Find where the given text appears and provide that cell's center as (x, y) coordinate. 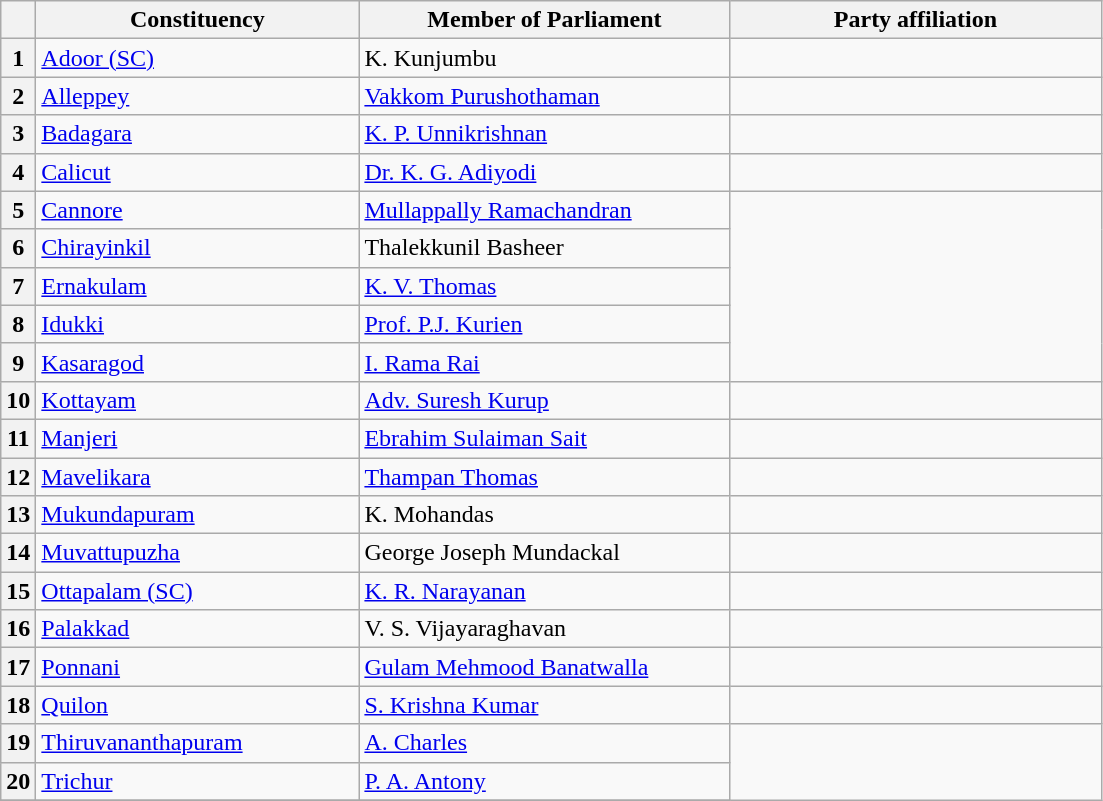
Mullappally Ramachandran (544, 210)
Adoor (SC) (198, 58)
Manjeri (198, 438)
20 (18, 781)
Trichur (198, 781)
Prof. P.J. Kurien (544, 324)
14 (18, 553)
8 (18, 324)
Constituency (198, 20)
Gulam Mehmood Banatwalla (544, 667)
Mukundapuram (198, 515)
10 (18, 400)
Badagara (198, 134)
Muvattupuzha (198, 553)
Ernakulam (198, 286)
Ottapalam (SC) (198, 591)
Idukki (198, 324)
11 (18, 438)
Ponnani (198, 667)
Dr. K. G. Adiyodi (544, 172)
Kasaragod (198, 362)
Mavelikara (198, 477)
Ebrahim Sulaiman Sait (544, 438)
3 (18, 134)
K. P. Unnikrishnan (544, 134)
Thiruvananthapuram (198, 743)
K. Kunjumbu (544, 58)
18 (18, 705)
K. R. Narayanan (544, 591)
K. Mohandas (544, 515)
15 (18, 591)
4 (18, 172)
Party affiliation (916, 20)
Vakkom Purushothaman (544, 96)
9 (18, 362)
Alleppey (198, 96)
V. S. Vijayaraghavan (544, 629)
Thampan Thomas (544, 477)
Member of Parliament (544, 20)
George Joseph Mundackal (544, 553)
17 (18, 667)
1 (18, 58)
16 (18, 629)
S. Krishna Kumar (544, 705)
A. Charles (544, 743)
6 (18, 248)
12 (18, 477)
Kottayam (198, 400)
Quilon (198, 705)
P. A. Antony (544, 781)
I. Rama Rai (544, 362)
7 (18, 286)
Cannore (198, 210)
Calicut (198, 172)
K. V. Thomas (544, 286)
Adv. Suresh Kurup (544, 400)
Palakkad (198, 629)
13 (18, 515)
Chirayinkil (198, 248)
19 (18, 743)
2 (18, 96)
Thalekkunil Basheer (544, 248)
5 (18, 210)
